Return the (x, y) coordinate for the center point of the cell that contains the specified text.  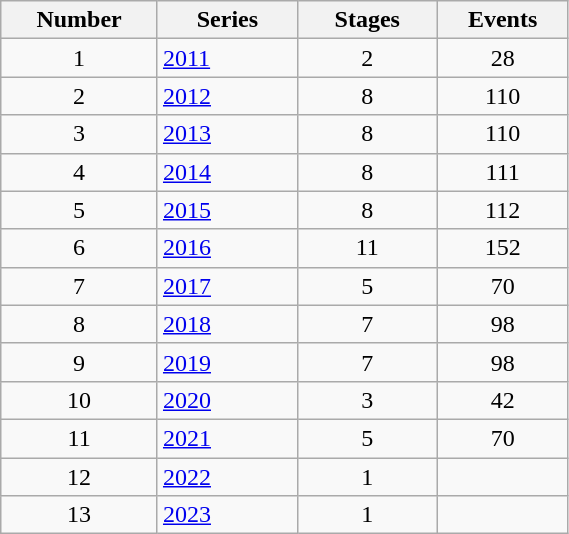
111 (502, 172)
28 (502, 58)
2015 (227, 210)
Events (502, 20)
2018 (227, 324)
13 (80, 515)
2020 (227, 400)
Stages (367, 20)
2022 (227, 477)
4 (80, 172)
2012 (227, 96)
Number (80, 20)
2017 (227, 286)
2016 (227, 248)
2014 (227, 172)
152 (502, 248)
6 (80, 248)
2019 (227, 362)
10 (80, 400)
9 (80, 362)
2013 (227, 134)
2023 (227, 515)
2011 (227, 58)
112 (502, 210)
42 (502, 400)
2021 (227, 438)
Series (227, 20)
12 (80, 477)
